Search for the cell housing the specified text and yield its (x, y) center coordinate. 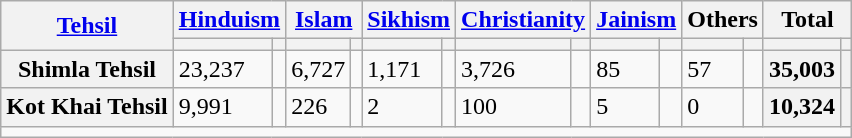
Sikhism (409, 20)
226 (318, 107)
Shimla Tehsil (87, 69)
Others (723, 20)
10,324 (802, 107)
Christianity (524, 20)
1,171 (402, 69)
Tehsil (87, 26)
Hinduism (229, 20)
0 (713, 107)
5 (626, 107)
100 (514, 107)
57 (713, 69)
23,237 (222, 69)
85 (626, 69)
2 (402, 107)
3,726 (514, 69)
35,003 (802, 69)
6,727 (318, 69)
Total (807, 20)
Jainism (636, 20)
Kot Khai Tehsil (87, 107)
Islam (324, 20)
9,991 (222, 107)
